Provide the [x, y] coordinate of the cell's center where the given text is located.  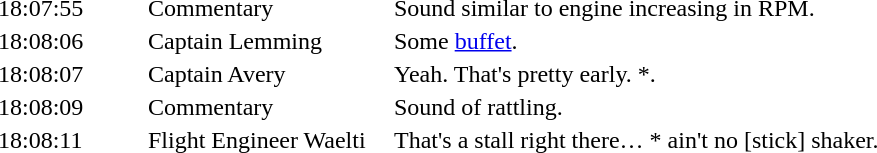
Captain Avery [268, 74]
Commentary [268, 107]
Captain Lemming [268, 41]
